For the text-containing cell, return its midpoint in (X, Y) coordinate format. 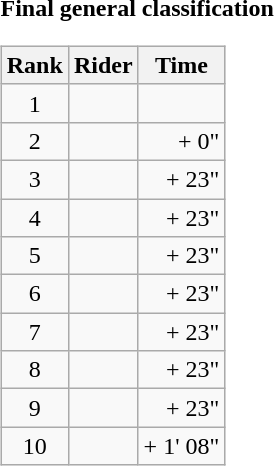
Time (182, 65)
8 (34, 370)
6 (34, 294)
10 (34, 446)
2 (34, 141)
Rider (103, 65)
4 (34, 217)
9 (34, 408)
7 (34, 332)
+ 0" (182, 141)
5 (34, 256)
Rank (34, 65)
+ 1' 08" (182, 446)
3 (34, 179)
1 (34, 103)
